Pinpoint the cell where the given text exists, returning its (X, Y) midpoint coordinate. 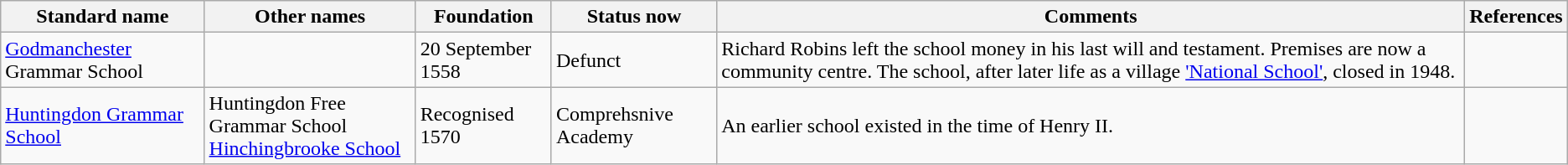
Standard name (102, 17)
Comprehsnive Academy (633, 126)
Huntingdon Free Grammar SchoolHinchingbrooke School (310, 126)
Status now (633, 17)
20 September 1558 (483, 60)
Comments (1091, 17)
References (1516, 17)
Godmanchester Grammar School (102, 60)
Foundation (483, 17)
Other names (310, 17)
Huntingdon Grammar School (102, 126)
An earlier school existed in the time of Henry II. (1091, 126)
Recognised 1570 (483, 126)
Defunct (633, 60)
